Pinpoint the cell where the given text exists, returning its (x, y) midpoint coordinate. 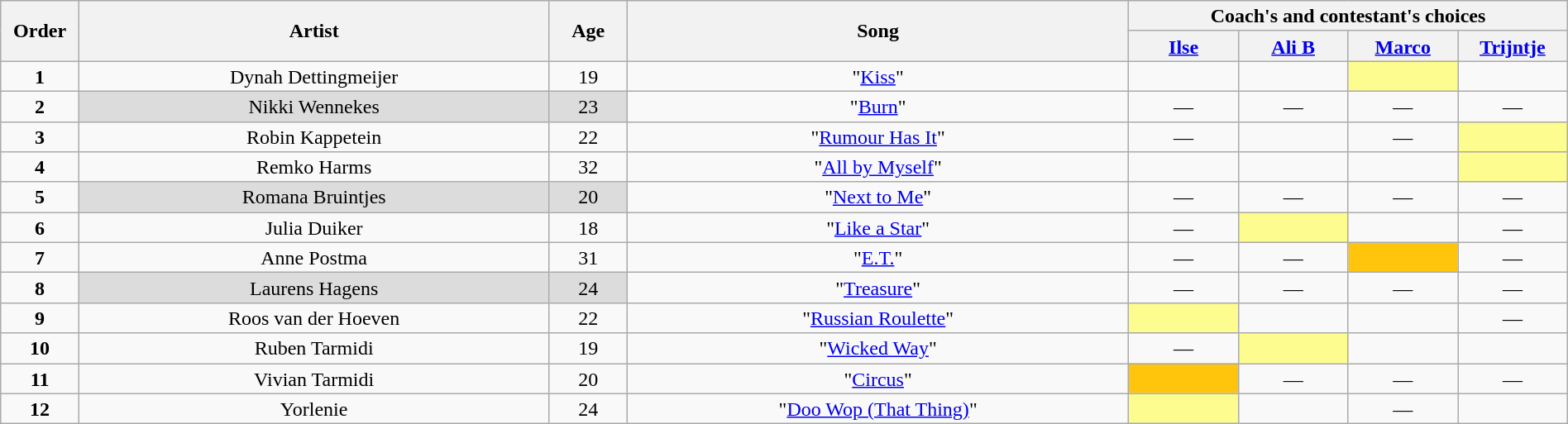
23 (589, 106)
6 (40, 228)
8 (40, 288)
Song (878, 31)
1 (40, 76)
Julia Duiker (313, 228)
Artist (313, 31)
Romana Bruintjes (313, 197)
"Wicked Way" (878, 349)
"Treasure" (878, 288)
Ali B (1293, 46)
31 (589, 258)
Marco (1403, 46)
"Burn" (878, 106)
3 (40, 137)
11 (40, 379)
"Circus" (878, 379)
4 (40, 167)
12 (40, 408)
"All by Myself" (878, 167)
7 (40, 258)
"Next to Me" (878, 197)
Ilse (1184, 46)
"E.T." (878, 258)
Yorlenie (313, 408)
"Kiss" (878, 76)
Vivian Tarmidi (313, 379)
Trijntje (1513, 46)
Nikki Wennekes (313, 106)
Roos van der Hoeven (313, 317)
"Like a Star" (878, 228)
5 (40, 197)
10 (40, 349)
Coach's and contestant's choices (1348, 17)
Dynah Dettingmeijer (313, 76)
Laurens Hagens (313, 288)
Remko Harms (313, 167)
Order (40, 31)
"Doo Wop (That Thing)" (878, 408)
Robin Kappetein (313, 137)
9 (40, 317)
32 (589, 167)
Ruben Tarmidi (313, 349)
Anne Postma (313, 258)
"Rumour Has It" (878, 137)
2 (40, 106)
18 (589, 228)
Age (589, 31)
"Russian Roulette" (878, 317)
